Detect which cell encompasses the target text, then output its (X, Y) center coordinate. 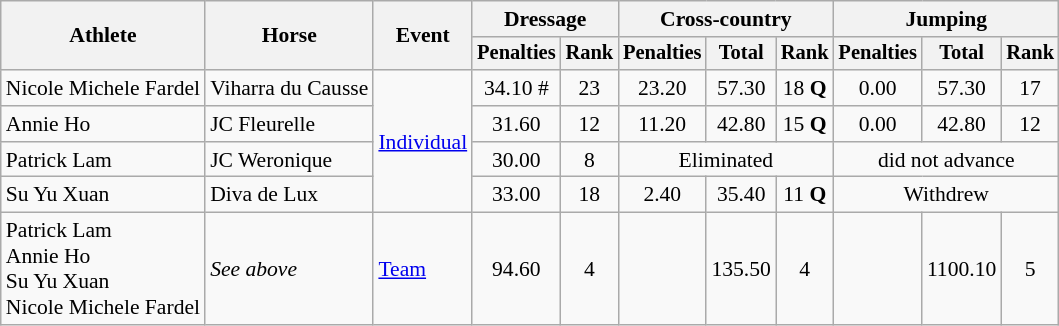
Withdrew (946, 195)
Cross-country (726, 19)
Eliminated (726, 160)
Su Yu Xuan (103, 195)
Diva de Lux (289, 195)
23 (590, 88)
Dressage (545, 19)
23.20 (662, 88)
17 (1030, 88)
34.10 # (516, 88)
35.40 (740, 195)
See above (289, 269)
Team (422, 269)
Horse (289, 36)
2.40 (662, 195)
31.60 (516, 124)
15 Q (805, 124)
94.60 (516, 269)
11.20 (662, 124)
JC Weronique (289, 160)
18 (590, 195)
Patrick Lam (103, 160)
did not advance (946, 160)
135.50 (740, 269)
1100.10 (962, 269)
18 Q (805, 88)
Annie Ho (103, 124)
Nicole Michele Fardel (103, 88)
30.00 (516, 160)
Athlete (103, 36)
Event (422, 36)
Viharra du Causse (289, 88)
Individual (422, 141)
8 (590, 160)
33.00 (516, 195)
11 Q (805, 195)
Patrick LamAnnie HoSu Yu XuanNicole Michele Fardel (103, 269)
5 (1030, 269)
Jumping (946, 19)
JC Fleurelle (289, 124)
